Identify which cell holds the provided text, then report its [X, Y] central coordinate. 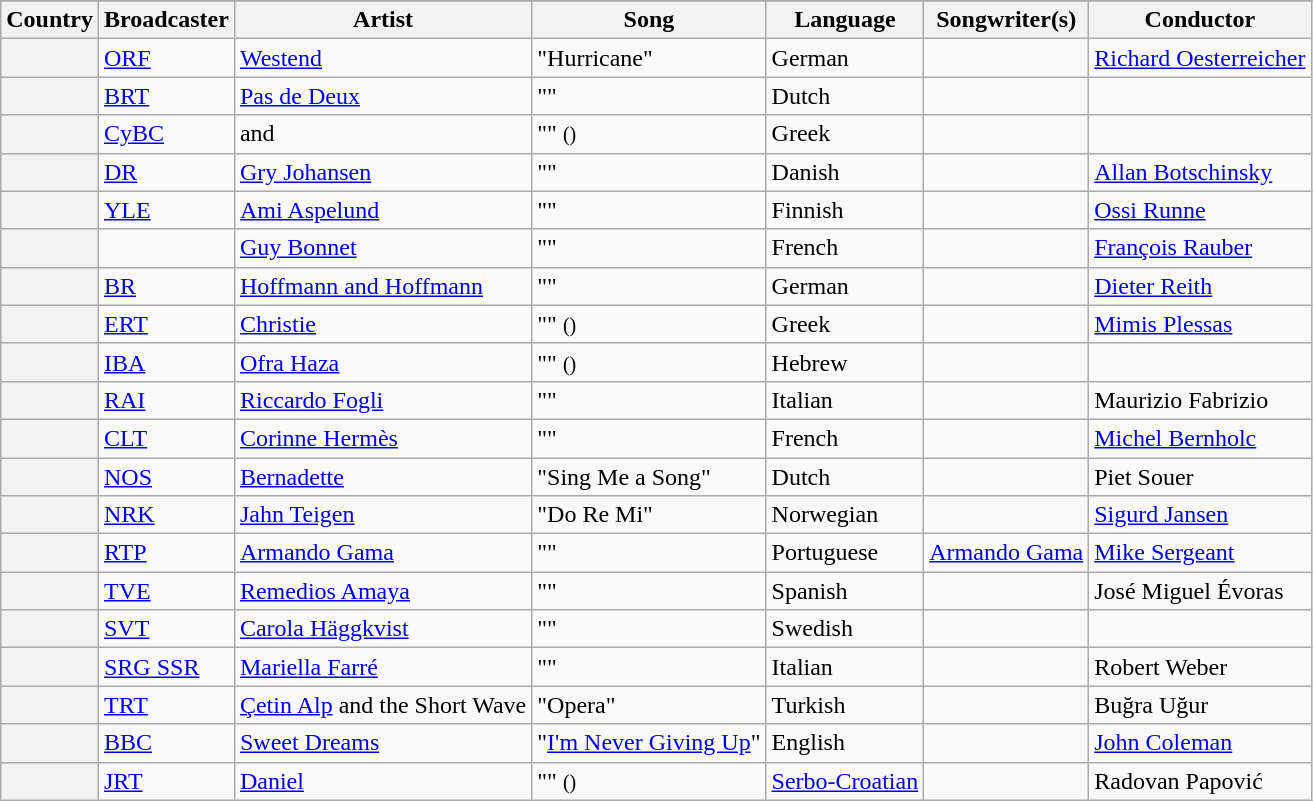
Mike Sergeant [1200, 553]
ORF [166, 58]
Bernadette [382, 477]
IBA [166, 362]
TVE [166, 591]
"I'm Never Giving Up" [649, 743]
"Do Re Mi" [649, 515]
BR [166, 286]
"Hurricane" [649, 58]
Westend [382, 58]
BRT [166, 96]
Corinne Hermès [382, 438]
NRK [166, 515]
Michel Bernholc [1200, 438]
Danish [845, 172]
Songwriter(s) [1006, 20]
Sweet Dreams [382, 743]
Radovan Papović [1200, 781]
TRT [166, 705]
YLE [166, 210]
Richard Oesterreicher [1200, 58]
Country [50, 20]
Mariella Farré [382, 667]
John Coleman [1200, 743]
Carola Häggkvist [382, 629]
Spanish [845, 591]
Riccardo Fogli [382, 400]
BBC [166, 743]
Robert Weber [1200, 667]
Language [845, 20]
Broadcaster [166, 20]
Portuguese [845, 553]
Allan Botschinsky [1200, 172]
SRG SSR [166, 667]
English [845, 743]
Norwegian [845, 515]
Gry Johansen [382, 172]
Turkish [845, 705]
Artist [382, 20]
JRT [166, 781]
RTP [166, 553]
Buğra Uğur [1200, 705]
José Miguel Évoras [1200, 591]
and [382, 134]
Pas de Deux [382, 96]
Serbo-Croatian [845, 781]
Ami Aspelund [382, 210]
CyBC [166, 134]
Çetin Alp and the Short Wave [382, 705]
ERT [166, 324]
Song [649, 20]
Jahn Teigen [382, 515]
CLT [166, 438]
Guy Bonnet [382, 248]
Daniel [382, 781]
Remedios Amaya [382, 591]
Maurizio Fabrizio [1200, 400]
Christie [382, 324]
DR [166, 172]
Piet Souer [1200, 477]
"Opera" [649, 705]
"Sing Me a Song" [649, 477]
Hoffmann and Hoffmann [382, 286]
Dieter Reith [1200, 286]
Swedish [845, 629]
Mimis Plessas [1200, 324]
NOS [166, 477]
Ofra Haza [382, 362]
RAI [166, 400]
Hebrew [845, 362]
SVT [166, 629]
Conductor [1200, 20]
Sigurd Jansen [1200, 515]
François Rauber [1200, 248]
Finnish [845, 210]
Ossi Runne [1200, 210]
